For the text-containing cell, return its midpoint in [x, y] coordinate format. 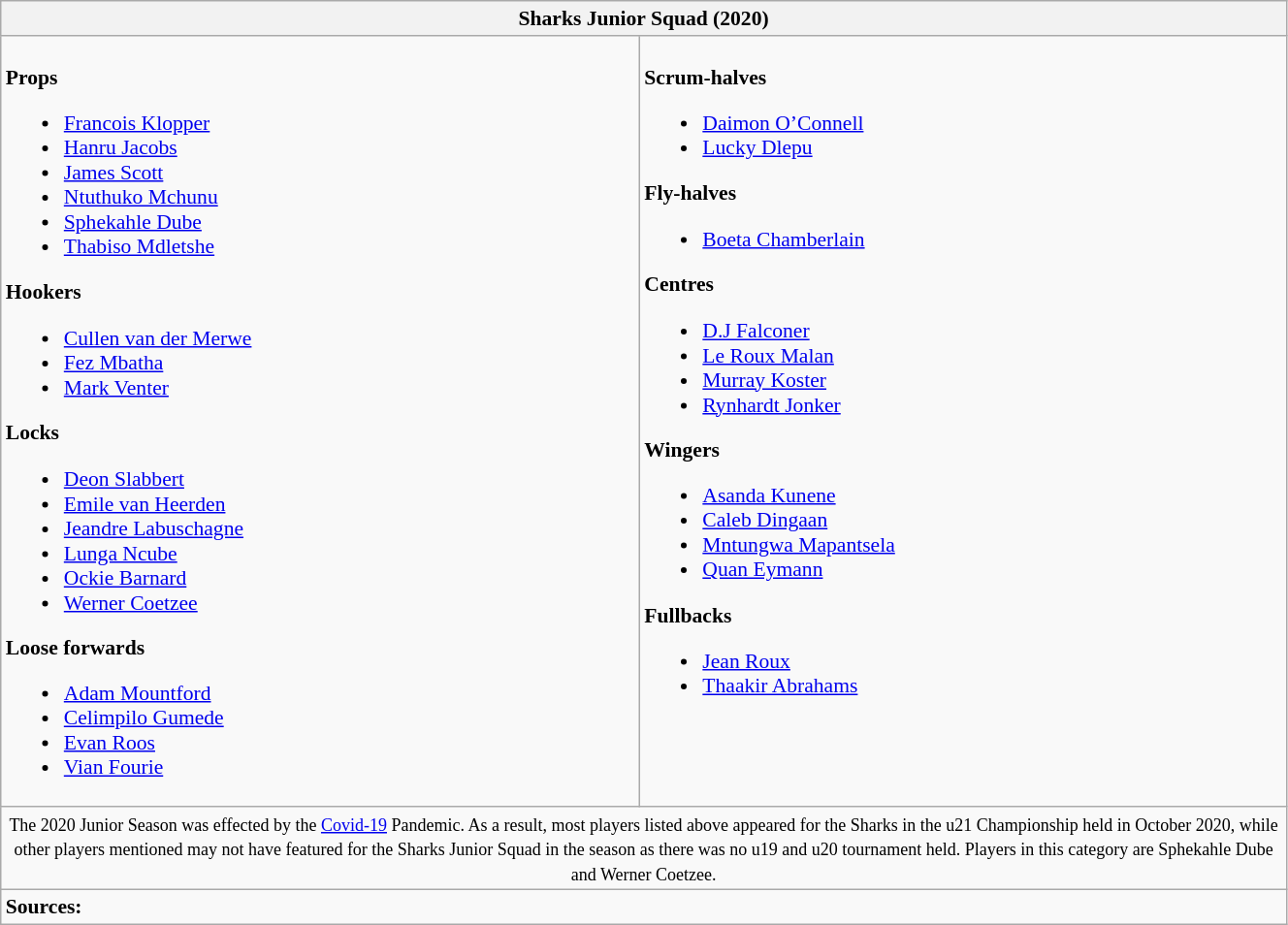
Sharks Junior Squad (2020) [644, 18]
Sources: [644, 908]
